Scan for the cell matching the given text and deliver its (x, y) coordinate at center. 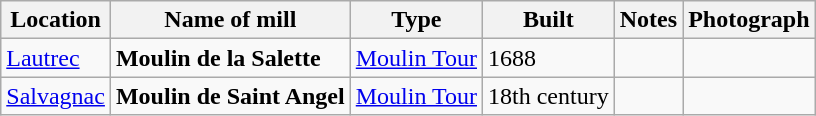
Location (56, 20)
Lautrec (56, 58)
Salvagnac (56, 96)
Moulin de Saint Angel (230, 96)
1688 (549, 58)
Built (549, 20)
Notes (648, 20)
Moulin de la Salette (230, 58)
Name of mill (230, 20)
Photograph (749, 20)
Type (416, 20)
18th century (549, 96)
